Output the [x, y] coordinate of the center of the cell containing the given text.  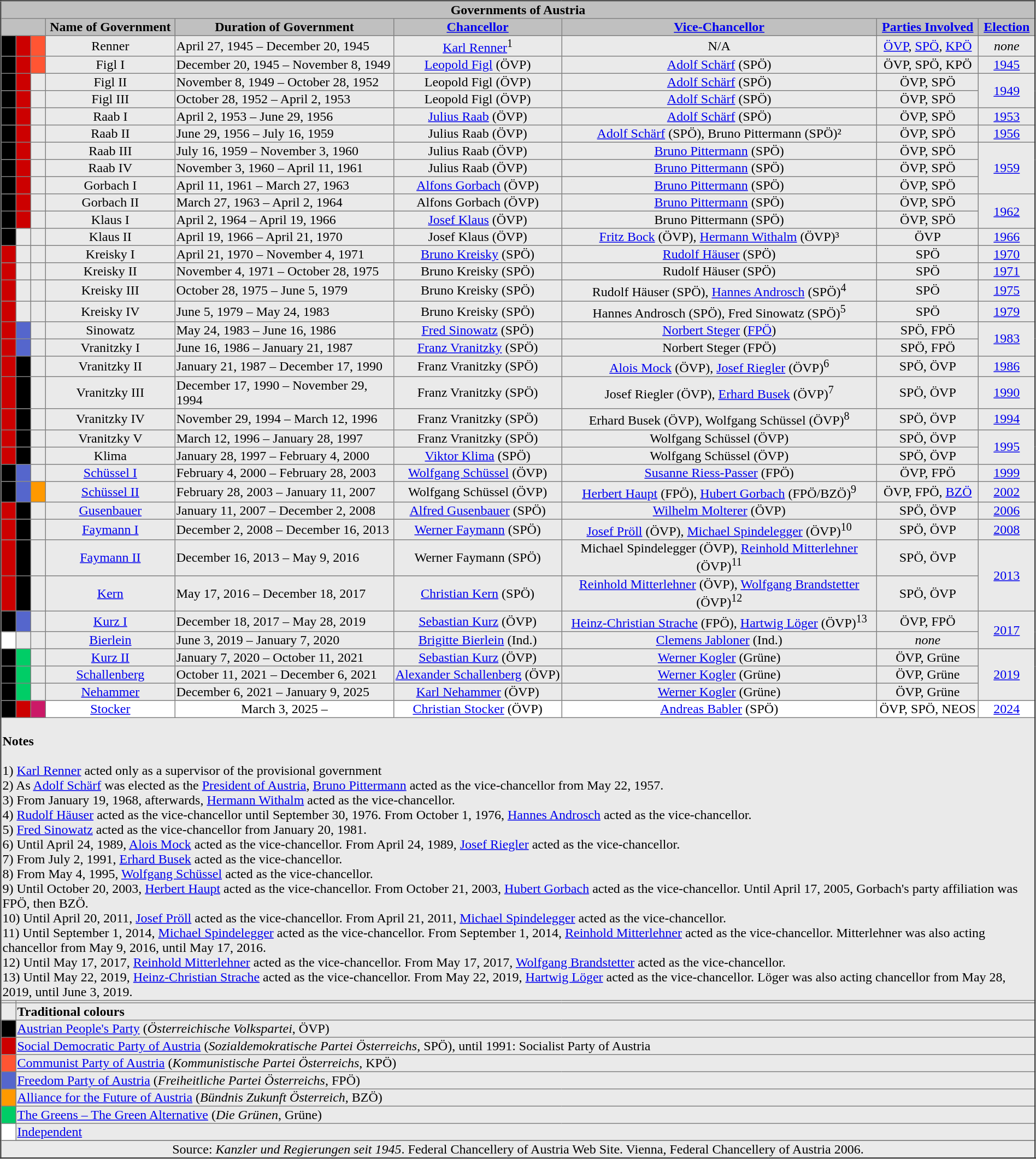
Sinowatz [110, 331]
2024 [1007, 709]
October 11, 2021 – December 6, 2021 [284, 675]
Klima [110, 456]
Raab II [110, 134]
Rudolf Häuser (SPÖ), Hannes Androsch (SPÖ)4 [719, 291]
1986 [1007, 367]
Klaus I [110, 220]
Name of Government [110, 27]
October 28, 1952 – April 2, 1953 [284, 99]
Hannes Androsch (SPÖ), Fred Sinowatz (SPÖ)5 [719, 311]
January 28, 1997 – February 4, 2000 [284, 456]
Vranitzky II [110, 367]
March 12, 1996 – January 28, 1997 [284, 438]
Social Democratic Party of Austria (Sozialdemokratische Partei Österreichs, SPÖ), until 1991: Socialist Party of Austria [526, 1046]
Josef Riegler (ÖVP), Erhard Busek (ÖVP)7 [719, 393]
Schüssel II [110, 492]
April 19, 1966 – April 21, 1970 [284, 237]
2019 [1007, 675]
1962 [1007, 211]
Heinz-Christian Strache (FPÖ), Hartwig Löger (ÖVP)13 [719, 621]
December 18, 2017 – May 28, 2019 [284, 621]
Reinhold Mitterlehner (ÖVP), Wolfgang Brandstetter (ÖVP)12 [719, 593]
July 16, 1959 – November 3, 1960 [284, 151]
Wilhelm Molterer (ÖVP) [719, 511]
ÖVP [928, 237]
Schüssel I [110, 473]
December 20, 1945 – November 8, 1949 [284, 65]
1990 [1007, 393]
April 2, 1964 – April 19, 1966 [284, 220]
Alliance for the Future of Austria (Bündnis Zukunft Österreich, BZÖ) [526, 1098]
1970 [1007, 255]
Faymann I [110, 530]
June 3, 2019 – January 7, 2020 [284, 640]
December 17, 1990 – November 29, 1994 [284, 393]
May 17, 2016 – December 18, 2017 [284, 593]
November 4, 1971 – October 28, 1975 [284, 272]
June 29, 1956 – July 16, 1959 [284, 134]
Schallenberg [110, 675]
2006 [1007, 511]
Kurz I [110, 621]
June 5, 1979 – May 24, 1983 [284, 311]
Parties Involved [928, 27]
1959 [1007, 168]
1995 [1007, 447]
1949 [1007, 91]
1999 [1007, 473]
Brigitte Bierlein (Ind.) [478, 640]
December 2, 2008 – December 16, 2013 [284, 530]
Source: Kanzler und Regierungen seit 1945. Federal Chancellery of Austria Web Site. Vienna, Federal Chancellery of Austria 2006. [518, 1150]
Figl III [110, 99]
Christian Kern (SPÖ) [478, 593]
Josef Pröll (ÖVP), Michael Spindelegger (ÖVP)10 [719, 530]
Alois Mock (ÖVP), Josef Riegler (ÖVP)6 [719, 367]
Kurz II [110, 658]
Figl I [110, 65]
June 16, 1986 – January 21, 1987 [284, 348]
The Greens – The Green Alternative (Die Grünen, Grüne) [526, 1115]
2002 [1007, 492]
December 6, 2021 – January 9, 2025 [284, 692]
Karl Renner1 [478, 46]
Herbert Haupt (FPÖ), Hubert Gorbach (FPÖ/BZÖ)9 [719, 492]
Susanne Riess-Passer (FPÖ) [719, 473]
Adolf Schärf (SPÖ), Bruno Pittermann (SPÖ)² [719, 134]
April 11, 1961 – March 27, 1963 [284, 186]
Freedom Party of Austria (Freiheitliche Partei Österreichs, FPÖ) [526, 1081]
2017 [1007, 629]
Communist Party of Austria (Kommunistische Partei Österreichs, KPÖ) [526, 1063]
Fritz Bock (ÖVP), Hermann Withalm (ÖVP)³ [719, 237]
Figl II [110, 83]
1994 [1007, 419]
November 29, 1994 – March 12, 1996 [284, 419]
Fred Sinowatz (SPÖ) [478, 331]
January 7, 2020 – October 11, 2021 [284, 658]
February 28, 2003 – January 11, 2007 [284, 492]
February 4, 2000 – February 28, 2003 [284, 473]
January 11, 2007 – December 2, 2008 [284, 511]
December 16, 2013 – May 9, 2016 [284, 557]
Raab III [110, 151]
April 27, 1945 – December 20, 1945 [284, 46]
1956 [1007, 134]
Andreas Babler (SPÖ) [719, 709]
Nehammer [110, 692]
N/A [719, 46]
April 21, 1970 – November 4, 1971 [284, 255]
November 3, 1960 – April 11, 1961 [284, 168]
Kern [110, 593]
October 28, 1975 – June 5, 1979 [284, 291]
Clemens Jabloner (Ind.) [719, 640]
ÖVP, FPÖ, BZÖ [928, 492]
March 3, 2025 – [284, 709]
Vranitzky I [110, 348]
Christian Stocker (ÖVP) [478, 709]
Kreisky III [110, 291]
Michael Spindelegger (ÖVP), Reinhold Mitterlehner (ÖVP)11 [719, 557]
1945 [1007, 65]
November 8, 1949 – October 28, 1952 [284, 83]
Independent [526, 1132]
Traditional colours [526, 1012]
2013 [1007, 575]
1983 [1007, 339]
Vice-Chancellor [719, 27]
Duration of Government [284, 27]
Kreisky I [110, 255]
1971 [1007, 272]
1975 [1007, 291]
April 2, 1953 – June 29, 1956 [284, 117]
Kreisky IV [110, 311]
May 24, 1983 – June 16, 1986 [284, 331]
Raab IV [110, 168]
March 27, 1963 – April 2, 1964 [284, 203]
1979 [1007, 311]
Erhard Busek (ÖVP), Wolfgang Schüssel (ÖVP)8 [719, 419]
1966 [1007, 237]
Viktor Klima (SPÖ) [478, 456]
Raab I [110, 117]
ÖVP, SPÖ, NEOS [928, 709]
Kreisky II [110, 272]
Faymann II [110, 557]
2008 [1007, 530]
Renner [110, 46]
Klaus II [110, 237]
Chancellor [478, 27]
Alexander Schallenberg (ÖVP) [478, 675]
1953 [1007, 117]
Bierlein [110, 640]
Stocker [110, 709]
Election [1007, 27]
Vranitzky III [110, 393]
Gorbach I [110, 186]
Karl Nehammer (ÖVP) [478, 692]
Governments of Austria [518, 10]
Vranitzky IV [110, 419]
Austrian People's Party (Österreichische Volkspartei, ÖVP) [526, 1029]
January 21, 1987 – December 17, 1990 [284, 367]
Gusenbauer [110, 511]
Alfred Gusenbauer (SPÖ) [478, 511]
Gorbach II [110, 203]
Vranitzky V [110, 438]
